Scan for the cell matching the given text and deliver its (x, y) coordinate at center. 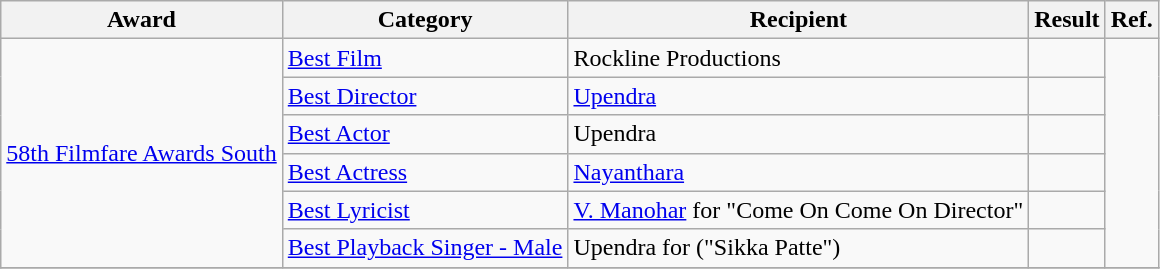
Best Actor (425, 134)
Best Film (425, 58)
Recipient (798, 20)
Best Director (425, 96)
V. Manohar for "Come On Come On Director" (798, 210)
58th Filmfare Awards South (142, 153)
Best Playback Singer - Male (425, 248)
Rockline Productions (798, 58)
Upendra for ("Sikka Patte") (798, 248)
Award (142, 20)
Nayanthara (798, 172)
Best Actress (425, 172)
Result (1067, 20)
Best Lyricist (425, 210)
Ref. (1132, 20)
Category (425, 20)
